Locate the cell with the specified text and output its [x, y] center coordinate. 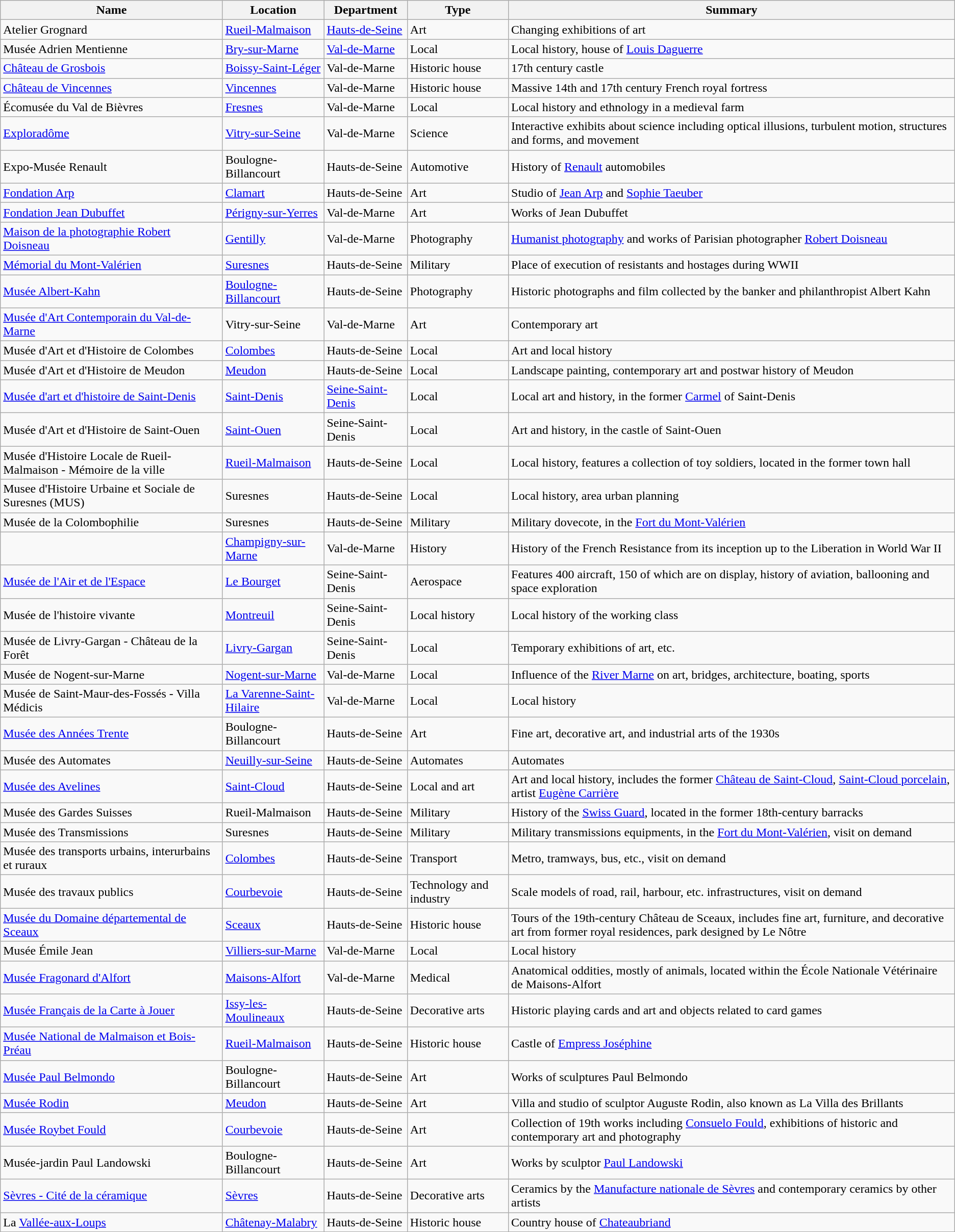
Military transmissions equipments, in the Fort du Mont-Valérien, visit on demand [732, 832]
Musée de Saint-Maur-des-Fossés - Villa Médicis [111, 701]
Neuilly-sur-Seine [273, 760]
Metro, tramways, bus, etc., visit on demand [732, 859]
Transport [458, 859]
Sceaux [273, 925]
Type [458, 10]
Studio of Jean Arp and Sophie Taeuber [732, 193]
Musée Émile Jean [111, 951]
Musée d'Art et d'Histoire de Colombes [111, 351]
Mémorial du Mont-Valérien [111, 265]
Place of execution of resistants and hostages during WWII [732, 265]
Le Bourget [273, 581]
Périgny-sur-Yerres [273, 212]
Castle of Empress Joséphine [732, 1043]
Summary [732, 10]
Aerospace [458, 581]
Issy-les-Moulineaux [273, 1011]
History [458, 549]
Temporary exhibitions of art, etc. [732, 648]
Country house of Chateaubriand [732, 1222]
Musée d'Histoire Locale de Rueil-Malmaison - Mémoire de la ville [111, 463]
Sèvres [273, 1195]
Musée-jardin Paul Landowski [111, 1163]
Local history of the working class [732, 615]
Local history, area urban planning [732, 496]
Nogent-sur-Marne [273, 674]
Art and history, in the castle of Saint-Ouen [732, 429]
History of the Swiss Guard, located in the former 18th-century barracks [732, 813]
Champigny-sur-Marne [273, 549]
Musée de la Colombophilie [111, 522]
Sèvres - Cité de la céramique [111, 1195]
La Vallée-aux-Loups [111, 1222]
Art and local history, includes the former Château de Saint-Cloud, Saint-Cloud porcelain, artist Eugène Carrière [732, 786]
Works of sculptures Paul Belmondo [732, 1077]
History of Renault automobiles [732, 166]
Musée d'Art et d'Histoire de Saint-Ouen [111, 429]
Bry-sur-Marne [273, 49]
Clamart [273, 193]
Atelier Grognard [111, 30]
Works of Jean Dubuffet [732, 212]
Château de Vincennes [111, 88]
Musée des Transmissions [111, 832]
Scale models of road, rail, harbour, etc. infrastructures, visit on demand [732, 891]
Changing exhibitions of art [732, 30]
Humanist photography and works of Parisian photographer Robert Doisneau [732, 239]
La Varenne-Saint-Hilaire [273, 701]
Musée de l'histoire vivante [111, 615]
Local history and ethnology in a medieval farm [732, 107]
Location [273, 10]
Medical [458, 977]
Name [111, 10]
Musée des Gardes Suisses [111, 813]
Historic photographs and film collected by the banker and philanthropist Albert Kahn [732, 291]
Expo-Musée Renault [111, 166]
Gentilly [273, 239]
Exploradôme [111, 134]
Musee d'Histoire Urbaine et Sociale de Suresnes (MUS) [111, 496]
Musée des Automates [111, 760]
Musée Albert-Kahn [111, 291]
Influence of the River Marne on art, bridges, architecture, boating, sports [732, 674]
Maison de la photographie Robert Doisneau [111, 239]
Interactive exhibits about science including optical illusions, turbulent motion, structures and forms, and movement [732, 134]
Works by sculptor Paul Landowski [732, 1163]
Automotive [458, 166]
Fondation Arp [111, 193]
Boissy-Saint-Léger [273, 68]
Musée de Livry-Gargan - Château de la Forêt [111, 648]
17th century castle [732, 68]
Musée Adrien Mentienne [111, 49]
Local history, features a collection of toy soldiers, located in the former town hall [732, 463]
Musée des Années Trente [111, 733]
Écomusée du Val de Bièvres [111, 107]
Department [365, 10]
Musée Roybet Fould [111, 1129]
Maisons-Alfort [273, 977]
Fondation Jean Dubuffet [111, 212]
Livry-Gargan [273, 648]
Musée du Domaine départemental de Sceaux [111, 925]
Saint-Cloud [273, 786]
Landscape painting, contemporary art and postwar history of Meudon [732, 370]
Musée Fragonard d'Alfort [111, 977]
Château de Grosbois [111, 68]
Ceramics by the Manufacture nationale de Sèvres and contemporary ceramics by other artists [732, 1195]
Tours of the 19th-century Château de Sceaux, includes fine art, furniture, and decorative art from former royal residences, park designed by Le Nôtre [732, 925]
Local history, house of Louis Daguerre [732, 49]
Features 400 aircraft, 150 of which are on display, history of aviation, ballooning and space exploration [732, 581]
Musée Français de la Carte à Jouer [111, 1011]
Military dovecote, in the Fort du Mont-Valérien [732, 522]
Local and art [458, 786]
Musée Rodin [111, 1103]
Fine art, decorative art, and industrial arts of the 1930s [732, 733]
Musée d'art et d'histoire de Saint-Denis [111, 397]
History of the French Resistance from its inception up to the Liberation in World War II [732, 549]
Local art and history, in the former Carmel of Saint-Denis [732, 397]
Villa and studio of sculptor Auguste Rodin, also known as La Villa des Brillants [732, 1103]
Musée des transports urbains, interurbains et ruraux [111, 859]
Musée National de Malmaison et Bois-Préau [111, 1043]
Technology and industry [458, 891]
Musée d'Art Contemporain du Val-de-Marne [111, 324]
Anatomical oddities, mostly of animals, located within the École Nationale Vétérinaire de Maisons-Alfort [732, 977]
Châtenay-Malabry [273, 1222]
Vincennes [273, 88]
Massive 14th and 17th century French royal fortress [732, 88]
Saint-Denis [273, 397]
Fresnes [273, 107]
Collection of 19th works including Consuelo Fould, exhibitions of historic and contemporary art and photography [732, 1129]
Musée Paul Belmondo [111, 1077]
Science [458, 134]
Musée de l'Air et de l'Espace [111, 581]
Musée des travaux publics [111, 891]
Contemporary art [732, 324]
Musée d'Art et d'Histoire de Meudon [111, 370]
Saint-Ouen [273, 429]
Historic playing cards and art and objects related to card games [732, 1011]
Montreuil [273, 615]
Art and local history [732, 351]
Musée des Avelines [111, 786]
Musée de Nogent-sur-Marne [111, 674]
Villiers-sur-Marne [273, 951]
